Scan for the cell matching the given text and deliver its [x, y] coordinate at center. 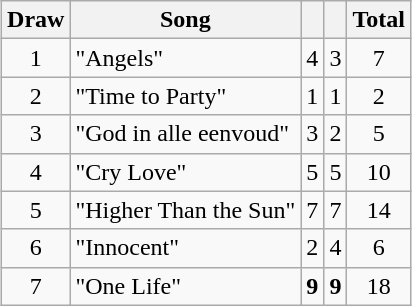
"Cry Love" [186, 172]
"Higher Than the Sun" [186, 210]
18 [379, 286]
Song [186, 20]
Total [379, 20]
10 [379, 172]
"God in alle eenvoud" [186, 134]
Draw [36, 20]
"Time to Party" [186, 96]
"Innocent" [186, 248]
14 [379, 210]
"One Life" [186, 286]
"Angels" [186, 58]
